From the cell containing the given text, extract its center point as (X, Y) coordinate. 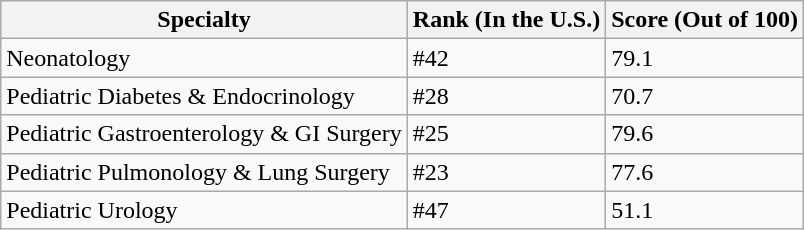
70.7 (705, 96)
Pediatric Pulmonology & Lung Surgery (204, 172)
Rank (In the U.S.) (506, 20)
#23 (506, 172)
51.1 (705, 210)
79.1 (705, 58)
Specialty (204, 20)
77.6 (705, 172)
79.6 (705, 134)
#28 (506, 96)
#25 (506, 134)
Score (Out of 100) (705, 20)
Neonatology (204, 58)
Pediatric Gastroenterology & GI Surgery (204, 134)
#47 (506, 210)
Pediatric Diabetes & Endocrinology (204, 96)
Pediatric Urology (204, 210)
#42 (506, 58)
